Scan for the cell matching the given text and deliver its (x, y) coordinate at center. 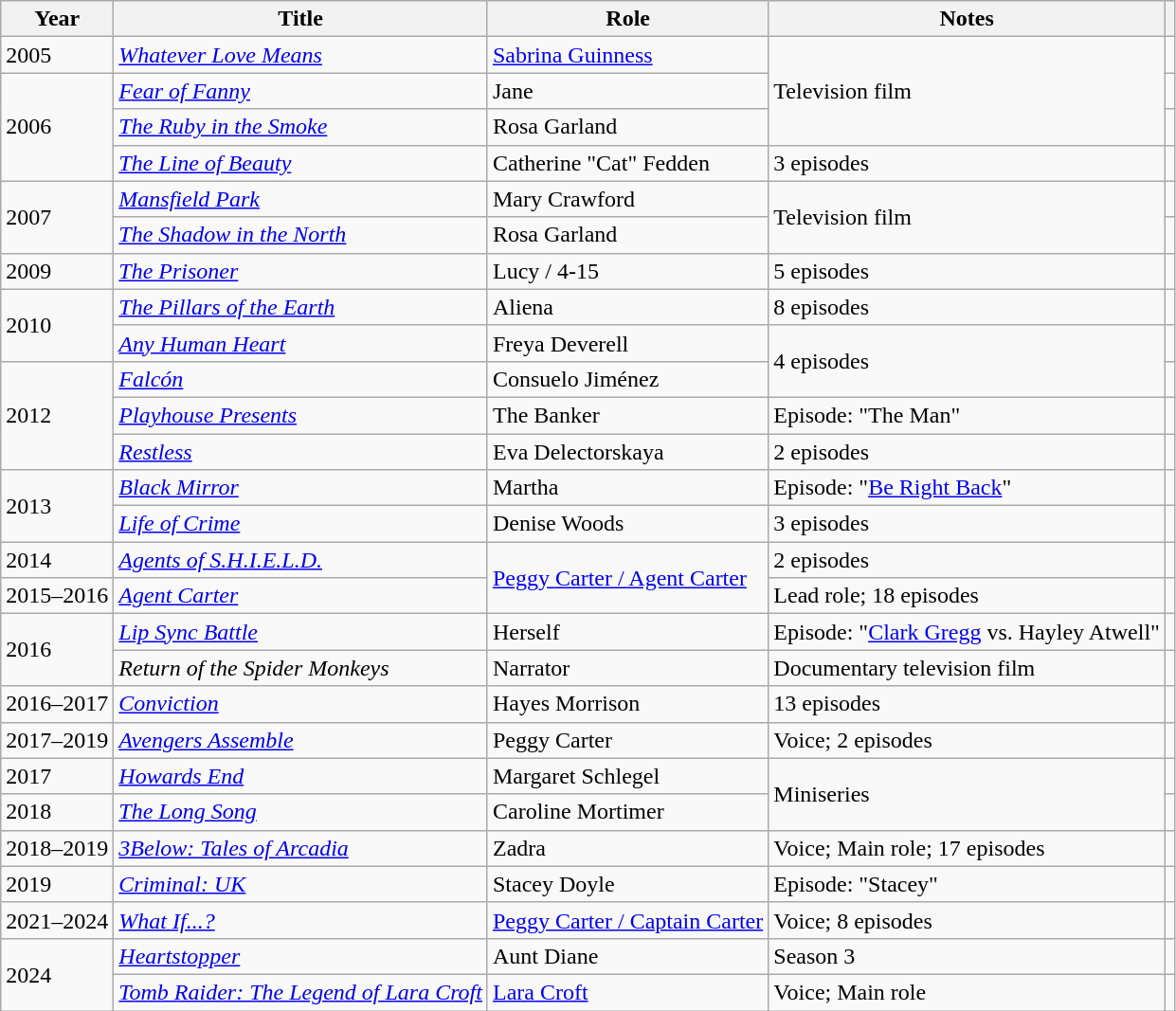
2017–2019 (57, 740)
Howards End (301, 776)
Catherine "Cat" Fedden (627, 163)
The Long Song (301, 812)
2024 (57, 974)
Stacey Doyle (627, 884)
2014 (57, 560)
Sabrina Guinness (627, 55)
4 episodes (967, 361)
Mary Crawford (627, 199)
Whatever Love Means (301, 55)
2012 (57, 415)
Lead role; 18 episodes (967, 596)
Voice; 2 episodes (967, 740)
2013 (57, 506)
Narrator (627, 668)
Voice; 8 episodes (967, 920)
Agents of S.H.I.E.L.D. (301, 560)
2016 (57, 650)
Episode: "Stacey" (967, 884)
Lucy / 4-15 (627, 271)
Season 3 (967, 956)
Notes (967, 19)
2017 (57, 776)
2018–2019 (57, 848)
Herself (627, 632)
2010 (57, 325)
The Shadow in the North (301, 235)
Episode: "The Man" (967, 415)
Restless (301, 452)
Agent Carter (301, 596)
Episode: "Clark Gregg vs. Hayley Atwell" (967, 632)
Miniseries (967, 794)
2009 (57, 271)
Heartstopper (301, 956)
5 episodes (967, 271)
The Pillars of the Earth (301, 307)
Hayes Morrison (627, 704)
Role (627, 19)
8 episodes (967, 307)
Avengers Assemble (301, 740)
Eva Delectorskaya (627, 452)
3Below: Tales of Arcadia (301, 848)
Mansfield Park (301, 199)
The Prisoner (301, 271)
The Banker (627, 415)
2007 (57, 217)
2021–2024 (57, 920)
2018 (57, 812)
Conviction (301, 704)
The Ruby in the Smoke (301, 127)
Title (301, 19)
Peggy Carter / Captain Carter (627, 920)
Zadra (627, 848)
Voice; Main role; 17 episodes (967, 848)
2016–2017 (57, 704)
Peggy Carter (627, 740)
Falcón (301, 379)
Peggy Carter / Agent Carter (627, 578)
Denise Woods (627, 524)
Caroline Mortimer (627, 812)
Year (57, 19)
Freya Deverell (627, 343)
Documentary television film (967, 668)
Aliena (627, 307)
Criminal: UK (301, 884)
Aunt Diane (627, 956)
What If...? (301, 920)
Return of the Spider Monkeys (301, 668)
Lara Croft (627, 992)
Tomb Raider: The Legend of Lara Croft (301, 992)
Black Mirror (301, 488)
13 episodes (967, 704)
Voice; Main role (967, 992)
Consuelo Jiménez (627, 379)
Lip Sync Battle (301, 632)
Playhouse Presents (301, 415)
Margaret Schlegel (627, 776)
Jane (627, 91)
2005 (57, 55)
The Line of Beauty (301, 163)
Martha (627, 488)
2006 (57, 127)
Fear of Fanny (301, 91)
Episode: "Be Right Back" (967, 488)
Life of Crime (301, 524)
2019 (57, 884)
Any Human Heart (301, 343)
2015–2016 (57, 596)
